Extract the (x, y) coordinate from the center of the cell holding the provided text.  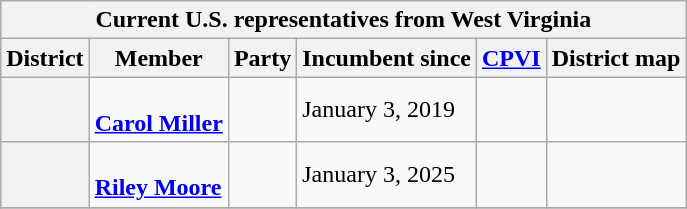
District (45, 58)
District map (616, 58)
Current U.S. representatives from West Virginia (344, 20)
January 3, 2019 (387, 110)
Incumbent since (387, 58)
Carol Miller (158, 110)
January 3, 2025 (387, 174)
CPVI (511, 58)
Riley Moore (158, 174)
Member (158, 58)
Party (262, 58)
